Determine the [x, y] coordinate at the center of the cell enclosing the given text.  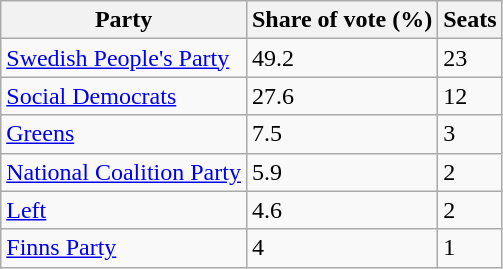
5.9 [342, 172]
23 [470, 58]
Greens [124, 134]
4 [342, 248]
Share of vote (%) [342, 20]
7.5 [342, 134]
3 [470, 134]
Seats [470, 20]
4.6 [342, 210]
Party [124, 20]
1 [470, 248]
National Coalition Party [124, 172]
Swedish People's Party [124, 58]
Social Democrats [124, 96]
12 [470, 96]
27.6 [342, 96]
Finns Party [124, 248]
Left [124, 210]
49.2 [342, 58]
